Return the (X, Y) coordinate for the center point of the cell that contains the specified text.  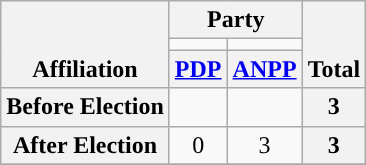
Party (236, 20)
Total (334, 44)
0 (198, 145)
ANPP (264, 69)
Before Election (86, 107)
Affiliation (86, 44)
After Election (86, 145)
PDP (198, 69)
